Output the (X, Y) coordinate of the center of the cell containing the given text.  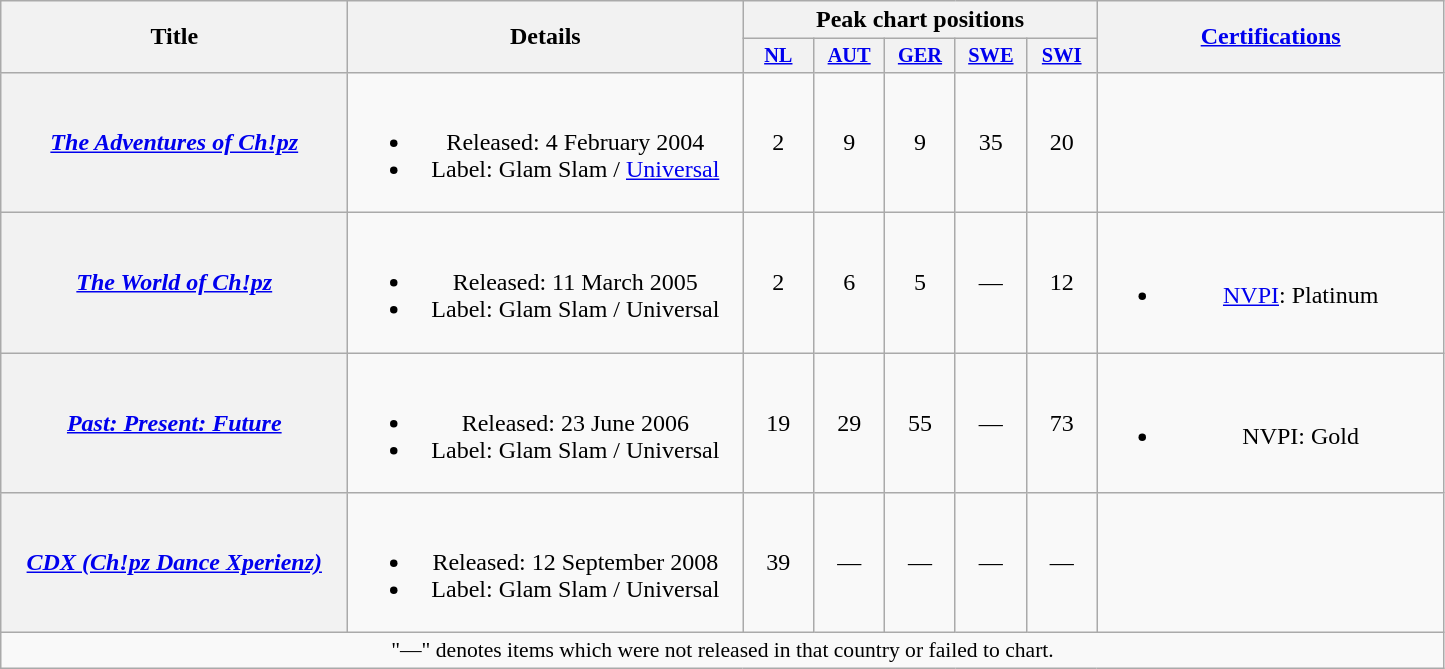
Title (174, 37)
Released: 23 June 2006Label: Glam Slam / Universal (546, 423)
NL (778, 56)
55 (920, 423)
39 (778, 563)
SWI (1062, 56)
12 (1062, 283)
CDX (Ch!pz Dance Xperienz) (174, 563)
29 (850, 423)
Released: 12 September 2008Label: Glam Slam / Universal (546, 563)
"—" denotes items which were not released in that country or failed to chart. (722, 651)
Details (546, 37)
The World of Ch!pz (174, 283)
NVPI: Gold (1270, 423)
19 (778, 423)
5 (920, 283)
6 (850, 283)
Peak chart positions (920, 20)
SWE (990, 56)
AUT (850, 56)
GER (920, 56)
Released: 11 March 2005Label: Glam Slam / Universal (546, 283)
NVPI: Platinum (1270, 283)
35 (990, 142)
The Adventures of Ch!pz (174, 142)
73 (1062, 423)
Released: 4 February 2004Label: Glam Slam / Universal (546, 142)
Certifications (1270, 37)
Past: Present: Future (174, 423)
20 (1062, 142)
